Return the (x, y) coordinate for the center point of the cell that contains the specified text.  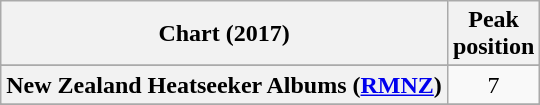
7 (493, 85)
Chart (2017) (224, 34)
New Zealand Heatseeker Albums (RMNZ) (224, 85)
Peakposition (493, 34)
